Output the [x, y] coordinate of the center of the cell containing the given text.  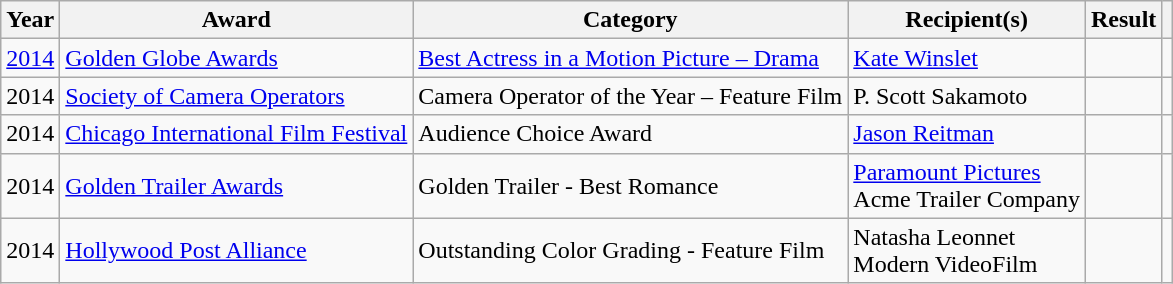
Result [1123, 20]
Year [30, 20]
Category [630, 20]
P. Scott Sakamoto [967, 96]
Chicago International Film Festival [236, 134]
Golden Trailer - Best Romance [630, 186]
Camera Operator of the Year – Feature Film [630, 96]
Outstanding Color Grading - Feature Film [630, 250]
Golden Trailer Awards [236, 186]
Paramount PicturesAcme Trailer Company [967, 186]
Recipient(s) [967, 20]
Society of Camera Operators [236, 96]
Audience Choice Award [630, 134]
Kate Winslet [967, 58]
Natasha LeonnetModern VideoFilm [967, 250]
Award [236, 20]
Golden Globe Awards [236, 58]
Hollywood Post Alliance [236, 250]
Jason Reitman [967, 134]
Best Actress in a Motion Picture – Drama [630, 58]
